Find where the given text appears and provide that cell's center as (X, Y) coordinate. 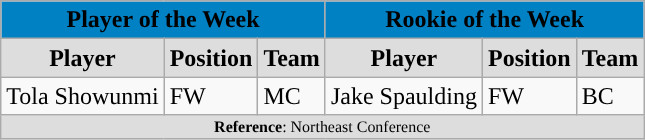
Jake Spaulding (404, 96)
Tola Showunmi (82, 96)
Rookie of the Week (484, 20)
Player of the Week (164, 20)
MC (292, 96)
BC (610, 96)
Reference: Northeast Conference (322, 127)
